Extract the (x, y) coordinate from the center of the cell holding the provided text.  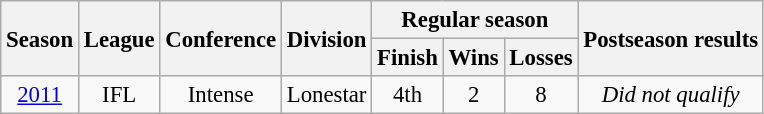
4th (408, 95)
2011 (40, 95)
Regular season (475, 20)
2 (474, 95)
8 (541, 95)
Postseason results (670, 38)
Division (326, 38)
Finish (408, 58)
Season (40, 38)
IFL (118, 95)
Conference (221, 38)
Intense (221, 95)
League (118, 38)
Lonestar (326, 95)
Did not qualify (670, 95)
Losses (541, 58)
Wins (474, 58)
